For the text-containing cell, return its midpoint in [x, y] coordinate format. 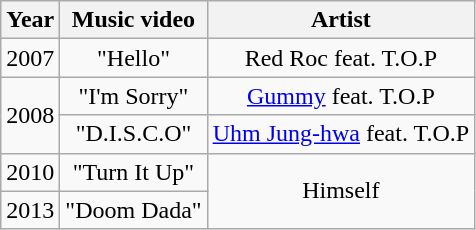
2008 [30, 115]
Music video [134, 20]
"I'm Sorry" [134, 96]
Red Roc feat. T.O.P [340, 58]
2013 [30, 210]
"Doom Dada" [134, 210]
Uhm Jung-hwa feat. T.O.P [340, 134]
Year [30, 20]
2010 [30, 172]
Gummy feat. T.O.P [340, 96]
"D.I.S.C.O" [134, 134]
"Hello" [134, 58]
2007 [30, 58]
Himself [340, 191]
Artist [340, 20]
"Turn It Up" [134, 172]
